Return [X, Y] of the center of cell containing provided text 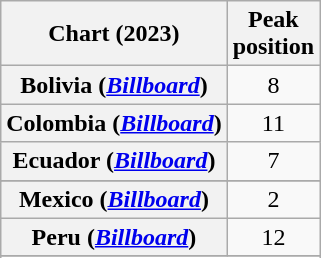
12 [273, 237]
Chart (2023) [114, 34]
Peakposition [273, 34]
2 [273, 199]
Bolivia (Billboard) [114, 85]
11 [273, 123]
7 [273, 161]
Ecuador (Billboard) [114, 161]
Colombia (Billboard) [114, 123]
Peru (Billboard) [114, 237]
Mexico (Billboard) [114, 199]
8 [273, 85]
